Determine the (x, y) coordinate at the center of the cell enclosing the given text.  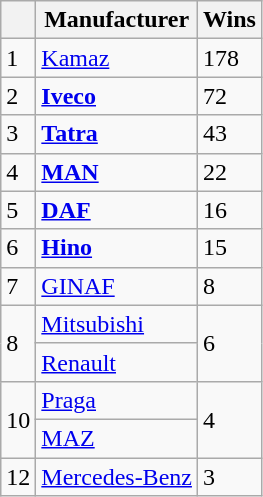
Iveco (117, 96)
Renault (117, 362)
16 (229, 210)
7 (18, 286)
Mitsubishi (117, 324)
15 (229, 248)
5 (18, 210)
Kamaz (117, 58)
12 (18, 477)
MAZ (117, 438)
Praga (117, 400)
GINAF (117, 286)
Mercedes-Benz (117, 477)
Manufacturer (117, 20)
1 (18, 58)
72 (229, 96)
DAF (117, 210)
10 (18, 419)
178 (229, 58)
22 (229, 172)
MAN (117, 172)
Wins (229, 20)
43 (229, 134)
Hino (117, 248)
Tatra (117, 134)
2 (18, 96)
